For the text-containing cell, return its midpoint in (X, Y) coordinate format. 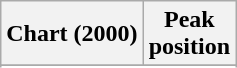
Chart (2000) (72, 34)
Peakposition (189, 34)
